Identify which cell holds the provided text, then report its [X, Y] central coordinate. 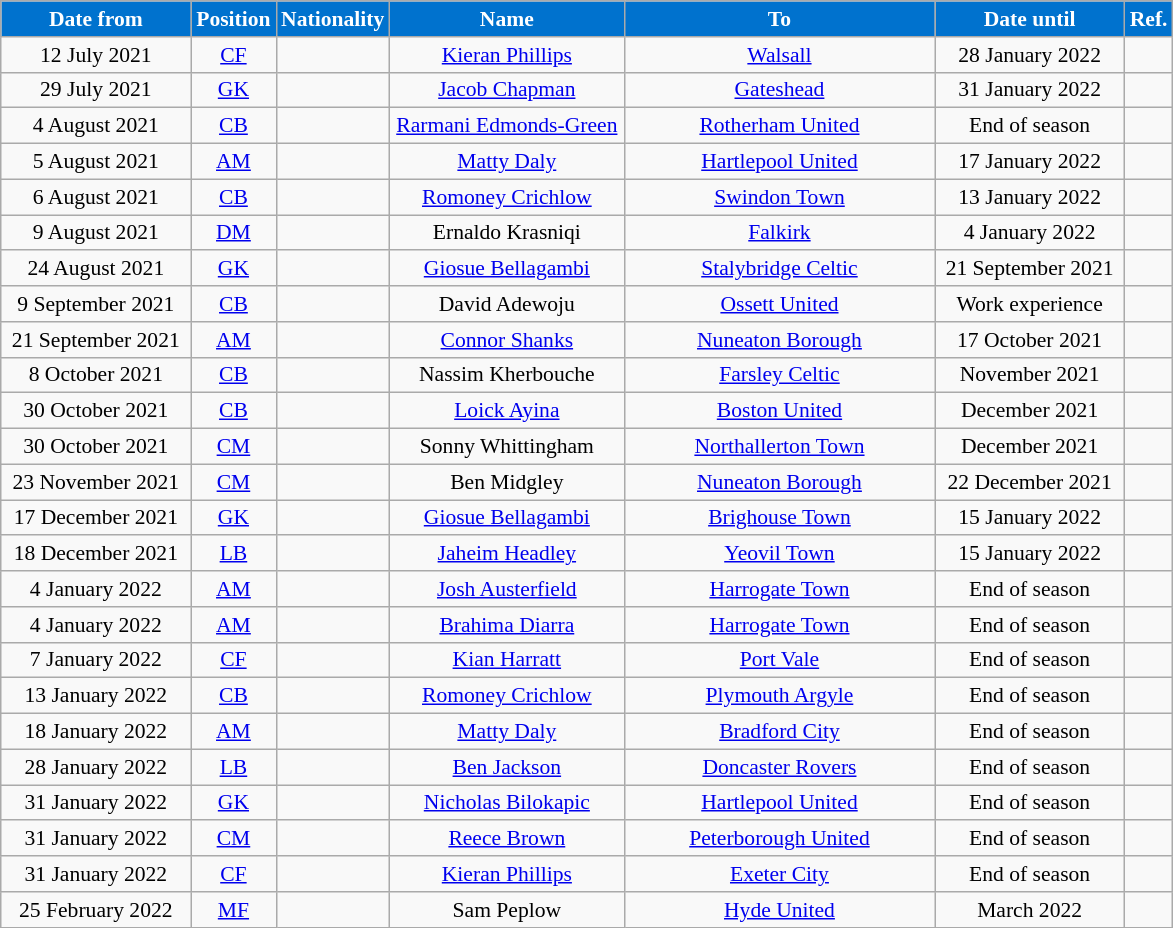
Date from [96, 19]
Farsley Celtic [779, 375]
Peterborough United [779, 839]
November 2021 [1030, 375]
Ossett United [779, 304]
4 August 2021 [96, 126]
23 November 2021 [96, 482]
Name [506, 19]
Brahima Diarra [506, 625]
Nicholas Bilokapic [506, 803]
25 February 2022 [96, 910]
Exeter City [779, 874]
Sam Peplow [506, 910]
17 January 2022 [1030, 162]
Bradford City [779, 732]
David Adewoju [506, 304]
Stalybridge Celtic [779, 269]
March 2022 [1030, 910]
Yeovil Town [779, 554]
Plymouth Argyle [779, 696]
Walsall [779, 55]
Swindon Town [779, 197]
Ernaldo Krasniqi [506, 233]
Date until [1030, 19]
Doncaster Rovers [779, 767]
24 August 2021 [96, 269]
Loick Ayina [506, 411]
29 July 2021 [96, 90]
Gateshead [779, 90]
Reece Brown [506, 839]
Falkirk [779, 233]
17 October 2021 [1030, 340]
To [779, 19]
Jacob Chapman [506, 90]
22 December 2021 [1030, 482]
7 January 2022 [96, 660]
Kian Harratt [506, 660]
Port Vale [779, 660]
DM [234, 233]
12 July 2021 [96, 55]
Sonny Whittingham [506, 447]
Hyde United [779, 910]
6 August 2021 [96, 197]
8 October 2021 [96, 375]
9 September 2021 [96, 304]
5 August 2021 [96, 162]
Rarmani Edmonds-Green [506, 126]
Rotherham United [779, 126]
18 January 2022 [96, 732]
9 August 2021 [96, 233]
Jaheim Headley [506, 554]
Josh Austerfield [506, 589]
Nationality [332, 19]
Brighouse Town [779, 518]
Position [234, 19]
Work experience [1030, 304]
Northallerton Town [779, 447]
Boston United [779, 411]
Ben Jackson [506, 767]
17 December 2021 [96, 518]
MF [234, 910]
18 December 2021 [96, 554]
Ben Midgley [506, 482]
Nassim Kherbouche [506, 375]
Ref. [1149, 19]
Connor Shanks [506, 340]
